Return the (X, Y) coordinate for the center point of the cell that contains the specified text.  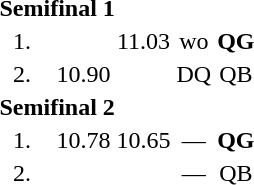
DQ (194, 74)
— (194, 140)
10.90 (84, 74)
10.65 (144, 140)
11.03 (144, 41)
10.78 (84, 140)
wo (194, 41)
